Extract the [x, y] coordinate from the center of the cell holding the provided text.  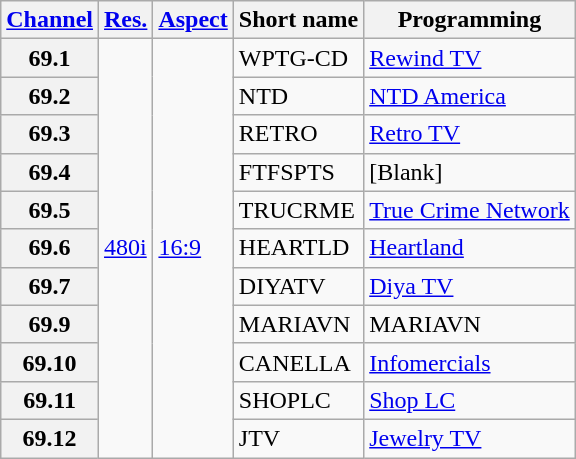
Short name [298, 20]
DIYATV [298, 286]
WPTG-CD [298, 58]
Retro TV [470, 134]
Programming [470, 20]
RETRO [298, 134]
Heartland [470, 248]
TRUCRME [298, 210]
Channel [50, 20]
Res. [126, 20]
FTFSPTS [298, 172]
Diya TV [470, 286]
NTD America [470, 96]
Infomercials [470, 362]
69.3 [50, 134]
16:9 [193, 248]
69.7 [50, 286]
69.2 [50, 96]
69.10 [50, 362]
NTD [298, 96]
69.9 [50, 324]
JTV [298, 438]
True Crime Network [470, 210]
69.4 [50, 172]
69.1 [50, 58]
480i [126, 248]
[Blank] [470, 172]
Rewind TV [470, 58]
Aspect [193, 20]
Jewelry TV [470, 438]
69.5 [50, 210]
Shop LC [470, 400]
69.12 [50, 438]
HEARTLD [298, 248]
SHOPLC [298, 400]
CANELLA [298, 362]
69.6 [50, 248]
69.11 [50, 400]
